Determine the (X, Y) coordinate at the center of the cell enclosing the given text.  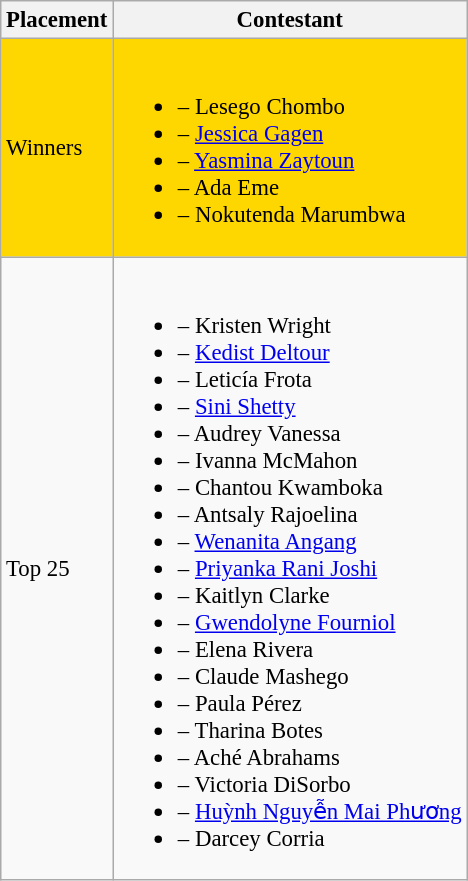
Winners (57, 148)
Contestant (290, 20)
– Lesego Chombo – Jessica Gagen – Yasmina Zaytoun – Ada Eme – Nokutenda Marumbwa (290, 148)
Placement (57, 20)
Top 25 (57, 568)
